Locate the cell with the specified text and output its (X, Y) center coordinate. 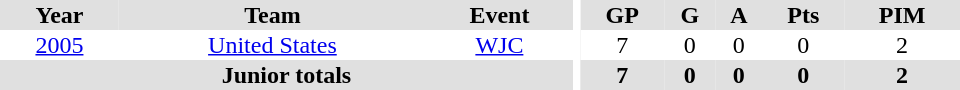
GP (622, 15)
WJC (500, 45)
Year (60, 15)
Pts (804, 15)
2005 (60, 45)
Event (500, 15)
Junior totals (286, 75)
Team (272, 15)
United States (272, 45)
G (690, 15)
PIM (902, 15)
A (738, 15)
